For the text-containing cell, return its midpoint in (X, Y) coordinate format. 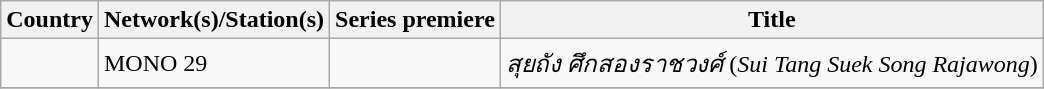
สุยถัง ศึกสองราชวงศ์ (Sui Tang Suek Song Rajawong) (772, 64)
Country (50, 20)
Title (772, 20)
Network(s)/Station(s) (214, 20)
Series premiere (416, 20)
MONO 29 (214, 64)
